Search for the cell housing the specified text and yield its [x, y] center coordinate. 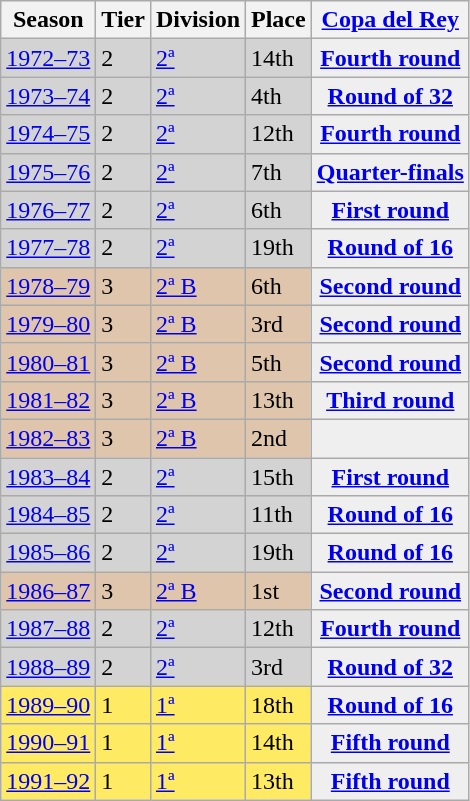
1980–81 [48, 362]
2nd [279, 438]
1991–92 [48, 781]
1989–90 [48, 705]
1990–91 [48, 743]
5th [279, 362]
11th [279, 515]
1982–83 [48, 438]
Season [48, 20]
1977–78 [48, 248]
1984–85 [48, 515]
1988–89 [48, 667]
1972–73 [48, 58]
Third round [390, 400]
1979–80 [48, 324]
7th [279, 172]
1983–84 [48, 477]
Tier [124, 20]
1st [279, 591]
1976–77 [48, 210]
1978–79 [48, 286]
1973–74 [48, 96]
1987–88 [48, 629]
4th [279, 96]
15th [279, 477]
1975–76 [48, 172]
Copa del Rey [390, 20]
1981–82 [48, 400]
Place [279, 20]
1974–75 [48, 134]
18th [279, 705]
1986–87 [48, 591]
Division [198, 20]
Quarter-finals [390, 172]
1985–86 [48, 553]
